Determine the (X, Y) coordinate at the center of the cell enclosing the given text.  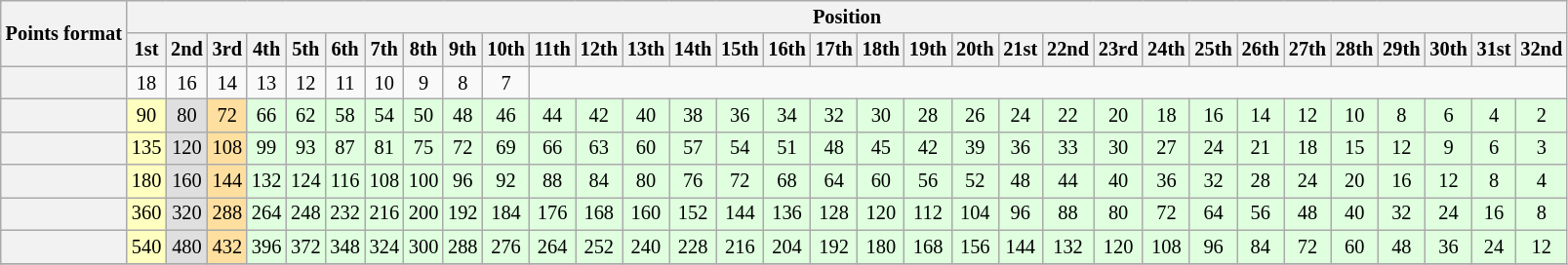
26 (975, 115)
31st (1495, 50)
92 (505, 181)
320 (187, 213)
39 (975, 148)
184 (505, 213)
396 (266, 246)
23rd (1118, 50)
11th (552, 50)
116 (344, 181)
69 (505, 148)
58 (344, 115)
19th (928, 50)
3 (1542, 148)
324 (384, 246)
21 (1261, 148)
11 (344, 83)
50 (423, 115)
360 (146, 213)
68 (786, 181)
24th (1166, 50)
Points format (64, 33)
Position (847, 17)
81 (384, 148)
75 (423, 148)
10th (505, 50)
18th (881, 50)
480 (187, 246)
2nd (187, 50)
112 (928, 213)
6th (344, 50)
34 (786, 115)
87 (344, 148)
29th (1401, 50)
2 (1542, 115)
51 (786, 148)
30th (1448, 50)
57 (693, 148)
26th (1261, 50)
204 (786, 246)
3rd (227, 50)
15th (740, 50)
32nd (1542, 50)
45 (881, 148)
300 (423, 246)
104 (975, 213)
252 (599, 246)
15 (1354, 148)
52 (975, 181)
28th (1354, 50)
232 (344, 213)
21st (1021, 50)
27 (1166, 148)
8th (423, 50)
12th (599, 50)
99 (266, 148)
13 (266, 83)
1st (146, 50)
248 (305, 213)
90 (146, 115)
5th (305, 50)
63 (599, 148)
128 (834, 213)
276 (505, 246)
7 (505, 83)
16th (786, 50)
22nd (1067, 50)
17th (834, 50)
135 (146, 148)
9th (462, 50)
20th (975, 50)
13th (646, 50)
4th (266, 50)
33 (1067, 148)
228 (693, 246)
540 (146, 246)
38 (693, 115)
176 (552, 213)
93 (305, 148)
27th (1307, 50)
372 (305, 246)
136 (786, 213)
22 (1067, 115)
240 (646, 246)
200 (423, 213)
124 (305, 181)
432 (227, 246)
25th (1213, 50)
156 (975, 246)
46 (505, 115)
14th (693, 50)
62 (305, 115)
152 (693, 213)
7th (384, 50)
348 (344, 246)
100 (423, 181)
76 (693, 181)
